Extract the [x, y] coordinate from the center of the cell holding the provided text.  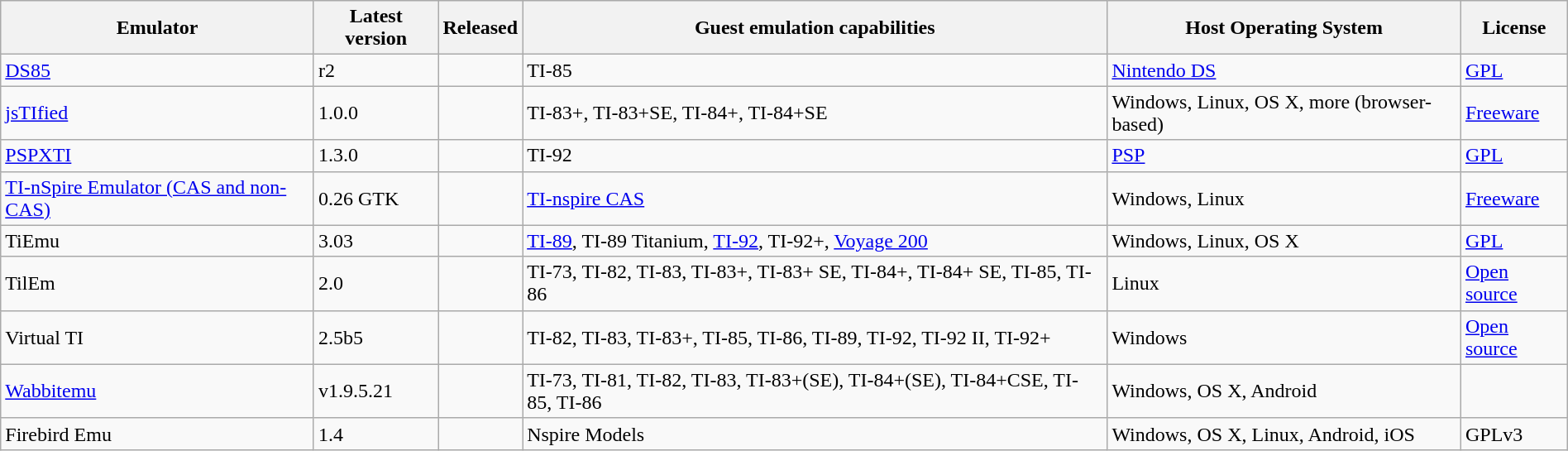
0.26 GTK [375, 199]
TI-89, TI-89 Titanium, TI-92, TI-92+, Voyage 200 [815, 241]
TiEmu [157, 241]
PSPXTI [157, 156]
v1.9.5.21 [375, 391]
TI-83+, TI-83+SE, TI-84+, TI-84+SE [815, 113]
3.03 [375, 241]
Windows, Linux [1284, 199]
Windows, OS X, Linux, Android, iOS [1284, 434]
Windows, Linux, OS X [1284, 241]
TI-73, TI-82, TI-83, TI-83+, TI-83+ SE, TI-84+, TI-84+ SE, TI-85, TI-86 [815, 283]
Nintendo DS [1284, 70]
Emulator [157, 28]
TI-73, TI-81, TI-82, TI-83, TI-83+(SE), TI-84+(SE), TI-84+CSE, TI-85, TI-86 [815, 391]
TI-nspire CAS [815, 199]
Latest version [375, 28]
Guest emulation capabilities [815, 28]
2.0 [375, 283]
Host Operating System [1284, 28]
r2 [375, 70]
Windows, Linux, OS X, more (browser-based) [1284, 113]
GPLv3 [1513, 434]
Virtual TI [157, 338]
1.3.0 [375, 156]
jsTIfied [157, 113]
Windows [1284, 338]
Firebird Emu [157, 434]
Linux [1284, 283]
TI-85 [815, 70]
TilEm [157, 283]
TI-92 [815, 156]
Released [480, 28]
License [1513, 28]
PSP [1284, 156]
Windows, OS X, Android [1284, 391]
TI-nSpire Emulator (CAS and non-CAS) [157, 199]
2.5b5 [375, 338]
Nspire Models [815, 434]
TI-82, TI-83, TI-83+, TI-85, TI-86, TI-89, TI-92, TI-92 II, TI-92+ [815, 338]
1.4 [375, 434]
DS85 [157, 70]
1.0.0 [375, 113]
Wabbitemu [157, 391]
